Capture the cell that displays the provided text and extract its (X, Y) central coordinate. 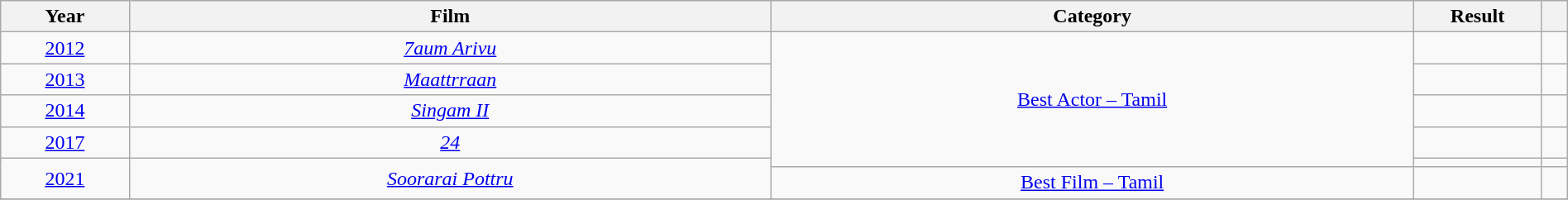
2014 (65, 111)
Film (450, 17)
2017 (65, 142)
2013 (65, 79)
Maattrraan (450, 79)
7aum Arivu (450, 48)
Soorarai Pottru (450, 179)
Result (1477, 17)
Singam II (450, 111)
24 (450, 142)
Year (65, 17)
Best Actor – Tamil (1092, 99)
2012 (65, 48)
Best Film – Tamil (1092, 183)
Category (1092, 17)
2021 (65, 179)
